Find where the given text appears and provide that cell's center as (x, y) coordinate. 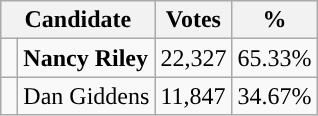
65.33% (274, 58)
Candidate (78, 20)
Votes (194, 20)
11,847 (194, 96)
% (274, 20)
34.67% (274, 96)
Nancy Riley (86, 58)
Dan Giddens (86, 96)
22,327 (194, 58)
